Determine the (X, Y) coordinate at the center of the cell enclosing the given text.  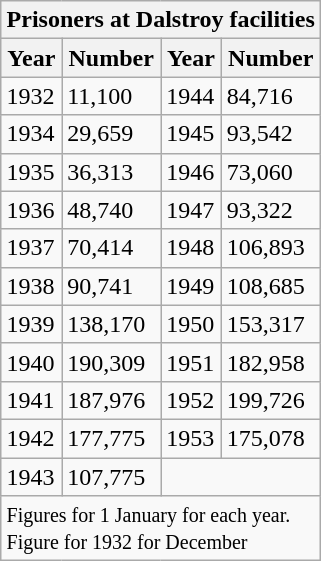
73,060 (270, 172)
Prisoners at Dalstroy facilities (160, 20)
1944 (192, 96)
1935 (32, 172)
1938 (32, 286)
1950 (192, 324)
1948 (192, 248)
93,322 (270, 210)
107,775 (112, 477)
Figures for 1 January for each year.Figure for 1932 for December (160, 528)
36,313 (112, 172)
1953 (192, 438)
153,317 (270, 324)
187,976 (112, 400)
90,741 (112, 286)
1942 (32, 438)
1943 (32, 477)
84,716 (270, 96)
1947 (192, 210)
29,659 (112, 134)
182,958 (270, 362)
70,414 (112, 248)
48,740 (112, 210)
1937 (32, 248)
106,893 (270, 248)
1951 (192, 362)
108,685 (270, 286)
1940 (32, 362)
1932 (32, 96)
1952 (192, 400)
138,170 (112, 324)
199,726 (270, 400)
1949 (192, 286)
177,775 (112, 438)
190,309 (112, 362)
1936 (32, 210)
1946 (192, 172)
1945 (192, 134)
93,542 (270, 134)
1941 (32, 400)
1934 (32, 134)
11,100 (112, 96)
1939 (32, 324)
175,078 (270, 438)
